Extract the (x, y) coordinate from the center of the cell holding the provided text.  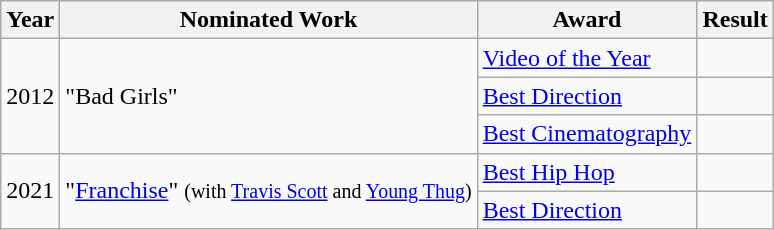
Award (587, 20)
"Bad Girls" (268, 96)
2012 (30, 96)
Year (30, 20)
Nominated Work (268, 20)
Best Hip Hop (587, 172)
2021 (30, 191)
Result (735, 20)
Video of the Year (587, 58)
"Franchise" (with Travis Scott and Young Thug) (268, 191)
Best Cinematography (587, 134)
